Locate the cell with the specified text and output its [X, Y] center coordinate. 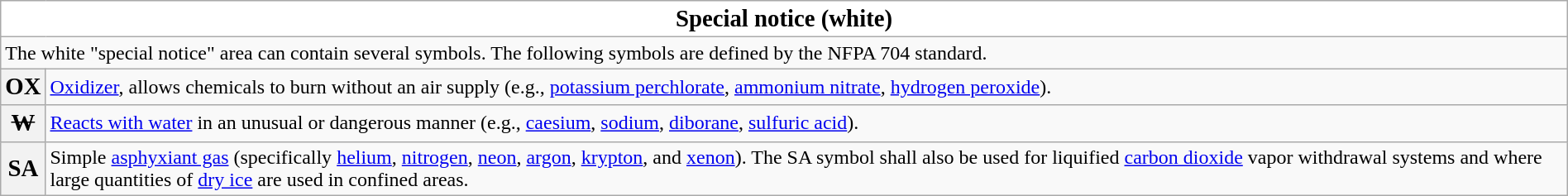
Special notice (white) [784, 19]
OX [23, 87]
SA [23, 169]
W [23, 123]
Oxidizer, allows chemicals to burn without an air supply (e.g., potassium perchlorate, ammonium nitrate, hydrogen peroxide). [806, 87]
Reacts with water in an unusual or dangerous manner (e.g., caesium, sodium, diborane, sulfuric acid). [806, 123]
The white "special notice" area can contain several symbols. The following symbols are defined by the NFPA 704 standard. [784, 53]
